Find where the given text appears and provide that cell's center as [X, Y] coordinate. 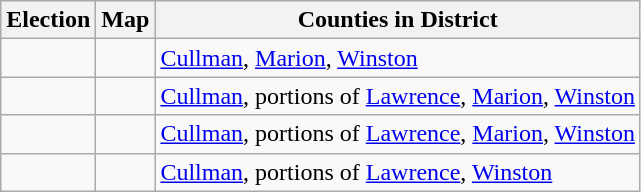
Cullman, portions of Lawrence, Winston [398, 172]
Election [48, 20]
Map [126, 20]
Counties in District [398, 20]
Cullman, Marion, Winston [398, 58]
